Provide the [x, y] coordinate of the cell's center where the given text is located.  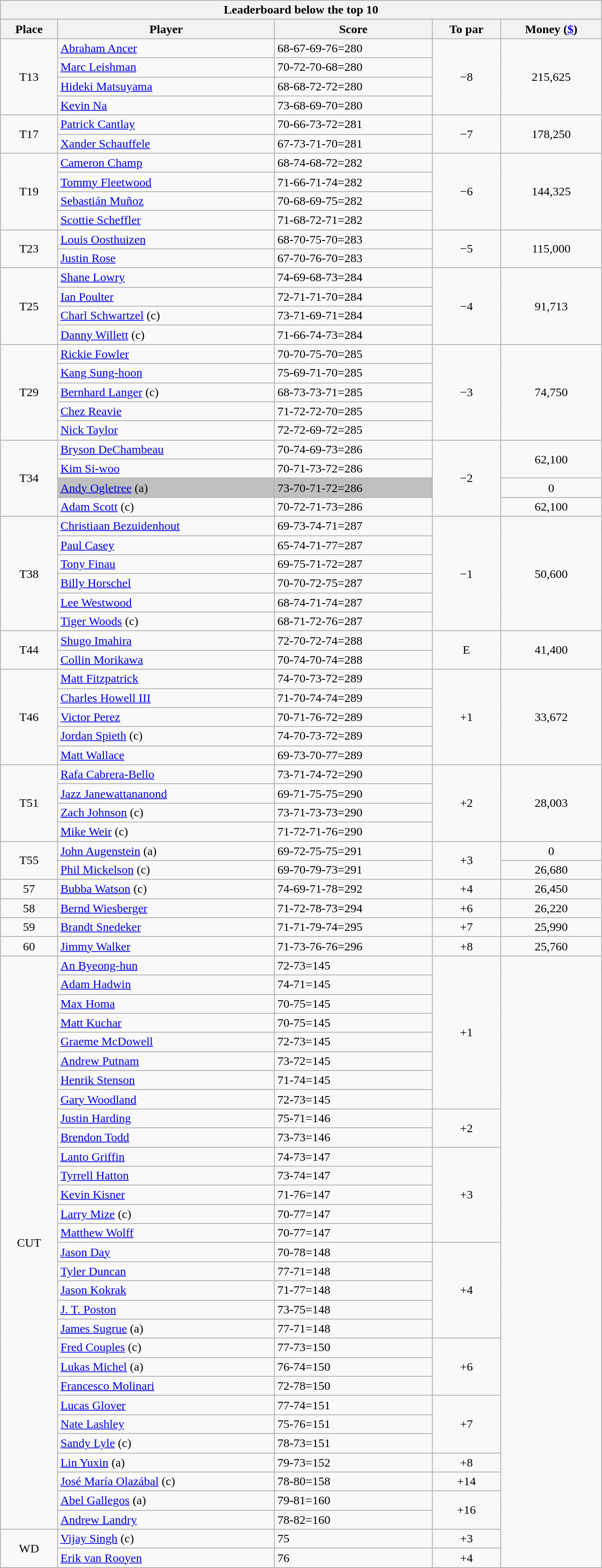
James Sugrue (a) [167, 1329]
Vijay Singh (c) [167, 1539]
75 [353, 1539]
Kim Si-woo [167, 468]
68-74-71-74=287 [353, 602]
Jimmy Walker [167, 946]
72-78=150 [353, 1386]
70-74-70-74=288 [353, 660]
71-72-72-70=285 [353, 411]
178,250 [551, 134]
Adam Hadwin [167, 985]
70-78=148 [353, 1252]
WD [29, 1548]
Tony Finau [167, 564]
Tyrrell Hatton [167, 1176]
72-71-71-70=284 [353, 297]
Abraham Ancer [167, 48]
71-73-76-76=296 [353, 946]
78-82=160 [353, 1520]
71-71-79-74=295 [353, 927]
Paul Casey [167, 545]
70-66-73-72=281 [353, 125]
69-73-70-77=289 [353, 755]
T23 [29, 249]
78-80=158 [353, 1482]
Mike Weir (c) [167, 831]
70-68-69-75=282 [353, 201]
Adam Scott (c) [167, 507]
69-73-74-71=287 [353, 526]
Bernd Wiesberger [167, 908]
T38 [29, 573]
33,672 [551, 717]
Leaderboard below the top 10 [301, 10]
Christiaan Bezuidenhout [167, 526]
T29 [29, 392]
Charl Schwartzel (c) [167, 316]
74,750 [551, 392]
To par [467, 29]
J. T. Poston [167, 1309]
115,000 [551, 249]
Bernhard Langer (c) [167, 392]
70-74-69-73=286 [353, 449]
Francesco Molinari [167, 1386]
Sebastián Muñoz [167, 201]
An Byeong-hun [167, 966]
72-72-69-72=285 [353, 430]
Charles Howell III [167, 698]
69-72-75-75=291 [353, 851]
T13 [29, 77]
CUT [29, 1243]
73-71-69-71=284 [353, 316]
Xander Schauffele [167, 144]
26,450 [551, 889]
−2 [467, 478]
+16 [467, 1510]
Rickie Fowler [167, 354]
Bryson DeChambeau [167, 449]
T17 [29, 134]
79-73=152 [353, 1463]
Jazz Janewattananond [167, 793]
+14 [467, 1482]
Tommy Fleetwood [167, 182]
71-72-71-76=290 [353, 831]
Cameron Champ [167, 163]
Gary Woodland [167, 1099]
69-75-71-72=287 [353, 564]
Lukas Michel (a) [167, 1367]
Shugo Imahira [167, 641]
73-75=148 [353, 1309]
60 [29, 946]
−4 [467, 306]
Chez Reavie [167, 411]
71-68-72-71=282 [353, 220]
73-71-73-73=290 [353, 812]
71-74=145 [353, 1080]
John Augenstein (a) [167, 851]
Shane Lowry [167, 278]
Justin Harding [167, 1118]
Brandt Snedeker [167, 927]
Graeme McDowell [167, 1042]
68-71-72-76=287 [353, 622]
−8 [467, 77]
Louis Oosthuizen [167, 239]
Money ($) [551, 29]
Justin Rose [167, 259]
68-67-69-76=280 [353, 48]
73-68-69-70=280 [353, 105]
Tiger Woods (c) [167, 622]
69-70-79-73=291 [353, 870]
68-70-75-70=283 [353, 239]
73-71-74-72=290 [353, 774]
25,760 [551, 946]
76-74=150 [353, 1367]
41,400 [551, 650]
73-74=147 [353, 1176]
74-73=147 [353, 1156]
Abel Gallegos (a) [167, 1501]
65-74-71-77=287 [353, 545]
T46 [29, 717]
Matt Fitzpatrick [167, 679]
71-77=148 [353, 1290]
Marc Leishman [167, 67]
70-71-76-72=289 [353, 717]
91,713 [551, 306]
Matt Kuchar [167, 1023]
Andy Ogletree (a) [167, 488]
58 [29, 908]
70-71-73-72=286 [353, 468]
Kang Sung-hoon [167, 373]
E [467, 650]
215,625 [551, 77]
Lanto Griffin [167, 1156]
144,325 [551, 191]
T51 [29, 803]
73-70-71-72=286 [353, 488]
Jason Kokrak [167, 1290]
50,600 [551, 573]
Larry Mize (c) [167, 1214]
68-74-68-72=282 [353, 163]
Kevin Na [167, 105]
Erik van Rooyen [167, 1558]
Max Homa [167, 1004]
71-66-74-73=284 [353, 335]
71-70-74-74=289 [353, 698]
67-73-71-70=281 [353, 144]
69-71-75-75=290 [353, 793]
76 [353, 1558]
Jordan Spieth (c) [167, 736]
70-70-72-75=287 [353, 583]
T19 [29, 191]
75-76=151 [353, 1424]
−3 [467, 392]
Place [29, 29]
77-74=151 [353, 1405]
77-73=150 [353, 1348]
Matthew Wolff [167, 1233]
68-73-73-71=285 [353, 392]
Sandy Lyle (c) [167, 1443]
Tyler Duncan [167, 1271]
−7 [467, 134]
T44 [29, 650]
−1 [467, 573]
71-66-71-74=282 [353, 182]
67-70-76-70=283 [353, 259]
Lin Yuxin (a) [167, 1463]
T34 [29, 478]
Victor Perez [167, 717]
78-73=151 [353, 1443]
75-69-71-70=285 [353, 373]
Scottie Scheffler [167, 220]
Fred Couples (c) [167, 1348]
Andrew Putnam [167, 1061]
74-69-71-78=292 [353, 889]
T25 [29, 306]
T55 [29, 861]
57 [29, 889]
Bubba Watson (c) [167, 889]
Kevin Kisner [167, 1195]
70-72-71-73=286 [353, 507]
Player [167, 29]
59 [29, 927]
Brendon Todd [167, 1137]
71-76=147 [353, 1195]
Nate Lashley [167, 1424]
71-72-78-73=294 [353, 908]
70-72-70-68=280 [353, 67]
Rafa Cabrera-Bello [167, 774]
Nick Taylor [167, 430]
Ian Poulter [167, 297]
Score [353, 29]
Jason Day [167, 1252]
73-72=145 [353, 1061]
74-69-68-73=284 [353, 278]
74-71=145 [353, 985]
Lee Westwood [167, 602]
73-73=146 [353, 1137]
75-71=146 [353, 1118]
Andrew Landry [167, 1520]
Collin Morikawa [167, 660]
Danny Willett (c) [167, 335]
68-68-72-72=280 [353, 86]
Zach Johnson (c) [167, 812]
72-70-72-74=288 [353, 641]
70-70-75-70=285 [353, 354]
Phil Mickelson (c) [167, 870]
Hideki Matsuyama [167, 86]
26,680 [551, 870]
Lucas Glover [167, 1405]
25,990 [551, 927]
−6 [467, 191]
26,220 [551, 908]
Billy Horschel [167, 583]
28,003 [551, 803]
Henrik Stenson [167, 1080]
−5 [467, 249]
José María Olazábal (c) [167, 1482]
Matt Wallace [167, 755]
79-81=160 [353, 1501]
Patrick Cantlay [167, 125]
